Output the (x, y) coordinate of the center of the cell containing the given text.  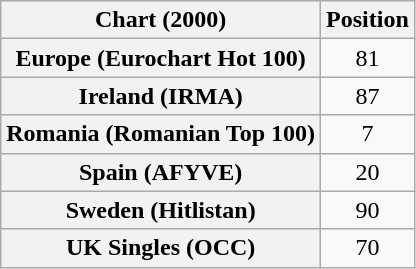
Ireland (IRMA) (161, 96)
Romania (Romanian Top 100) (161, 134)
Chart (2000) (161, 20)
81 (368, 58)
Position (368, 20)
Europe (Eurochart Hot 100) (161, 58)
UK Singles (OCC) (161, 248)
87 (368, 96)
70 (368, 248)
20 (368, 172)
Sweden (Hitlistan) (161, 210)
Spain (AFYVE) (161, 172)
7 (368, 134)
90 (368, 210)
